Pinpoint the cell where the given text exists, returning its [X, Y] midpoint coordinate. 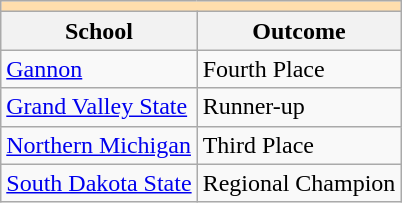
South Dakota State [99, 183]
Grand Valley State [99, 107]
Third Place [299, 145]
School [99, 31]
Outcome [299, 31]
Fourth Place [299, 69]
Gannon [99, 69]
Regional Champion [299, 183]
Runner-up [299, 107]
Northern Michigan [99, 145]
